From the cell containing the given text, extract its center point as (X, Y) coordinate. 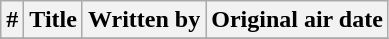
Original air date (298, 20)
Written by (144, 20)
Title (54, 20)
# (12, 20)
